Pinpoint the cell where the given text exists, returning its [X, Y] midpoint coordinate. 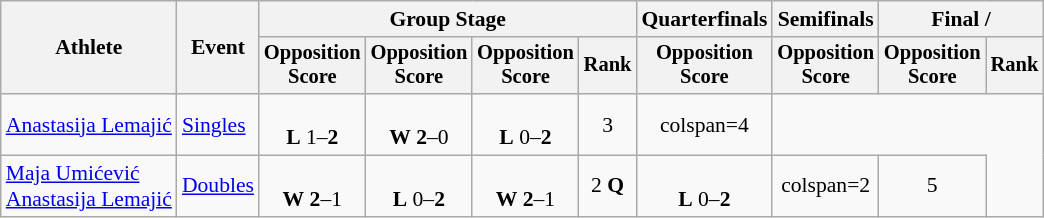
L 1–2 [312, 124]
Quarterfinals [704, 19]
2 Q [608, 186]
Doubles [218, 186]
Event [218, 48]
Group Stage [448, 19]
colspan=2 [826, 186]
Maja UmićevićAnastasija Lemajić [89, 186]
Singles [218, 124]
3 [608, 124]
W 2–0 [420, 124]
Semifinals [826, 19]
Athlete [89, 48]
Anastasija Lemajić [89, 124]
Final / [961, 19]
colspan=4 [704, 124]
5 [932, 186]
